Return the (X, Y) coordinate for the center point of the cell that contains the specified text.  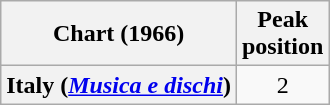
Peakposition (282, 34)
Chart (1966) (119, 34)
2 (282, 85)
Italy (Musica e dischi) (119, 85)
